Scan for the cell matching the given text and deliver its [X, Y] coordinate at center. 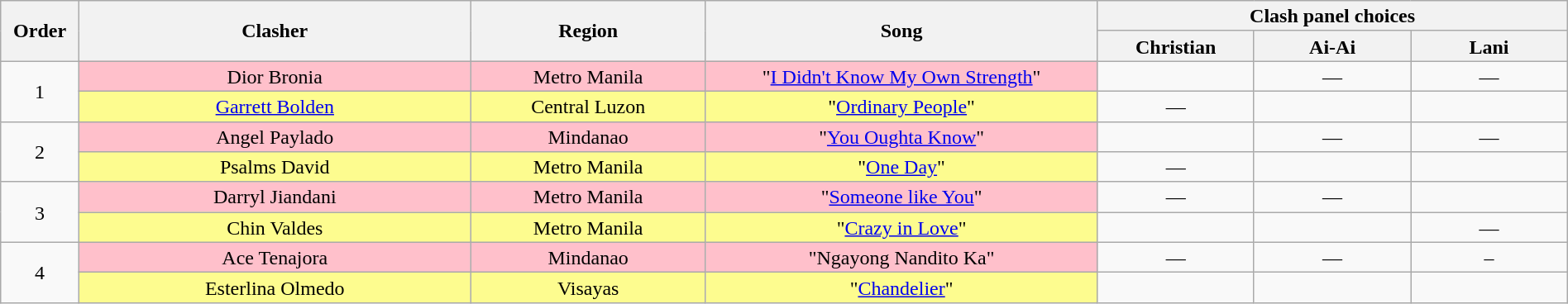
Clasher [275, 31]
"You Oughta Know" [901, 137]
"Chandelier" [901, 287]
Darryl Jiandani [275, 197]
"Someone like You" [901, 197]
Ai-Ai [1331, 46]
2 [40, 152]
"Ordinary People" [901, 106]
Psalms David [275, 167]
Clash panel choices [1332, 17]
Garrett Bolden [275, 106]
3 [40, 211]
Chin Valdes [275, 228]
Order [40, 31]
Dior Bronia [275, 76]
Ace Tenajora [275, 258]
"One Day" [901, 167]
Angel Paylado [275, 137]
– [1489, 258]
Visayas [588, 287]
4 [40, 273]
Christian [1176, 46]
Region [588, 31]
"Crazy in Love" [901, 228]
"Ngayong Nandito Ka" [901, 258]
"I Didn't Know My Own Strength" [901, 76]
Esterlina Olmedo [275, 287]
Song [901, 31]
Lani [1489, 46]
1 [40, 91]
Central Luzon [588, 106]
